Extract the [X, Y] coordinate from the center of the cell holding the provided text.  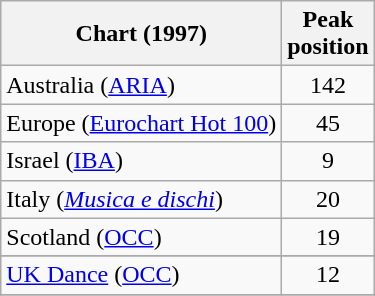
Scotland (OCC) [142, 237]
Italy (Musica e dischi) [142, 199]
9 [328, 161]
Peakposition [328, 34]
142 [328, 85]
19 [328, 237]
Europe (Eurochart Hot 100) [142, 123]
20 [328, 199]
Australia (ARIA) [142, 85]
Chart (1997) [142, 34]
UK Dance (OCC) [142, 275]
45 [328, 123]
Israel (IBA) [142, 161]
12 [328, 275]
